Capture the cell that displays the provided text and extract its [X, Y] central coordinate. 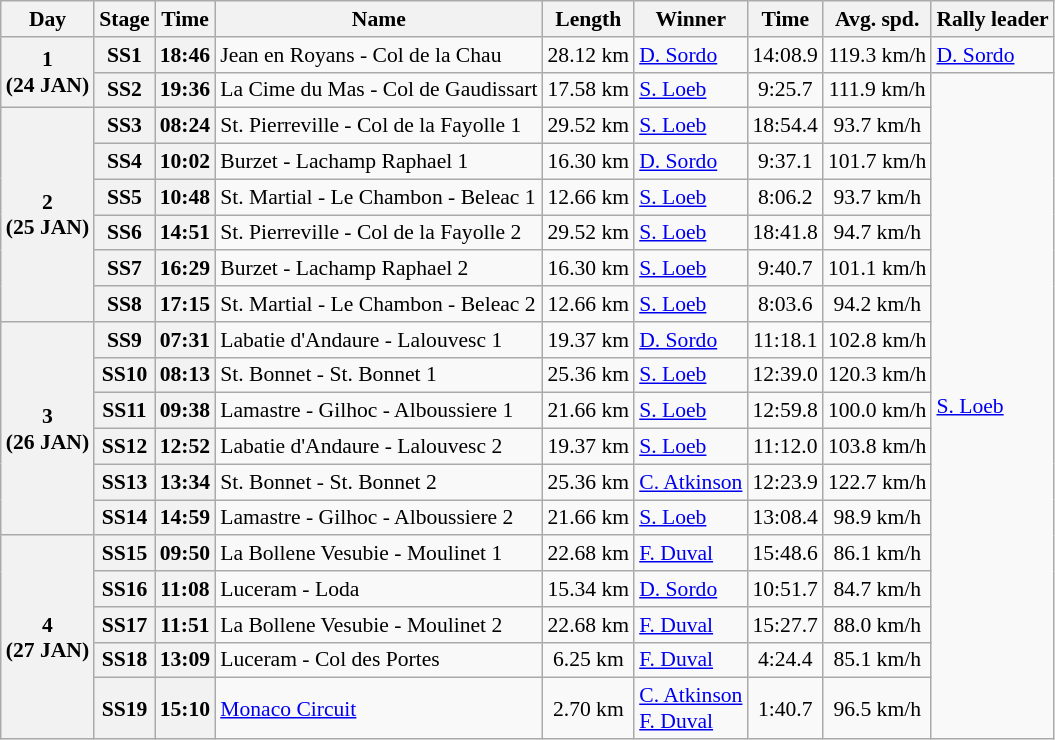
28.12 km [588, 55]
SS10 [124, 375]
SS3 [124, 126]
SS15 [124, 554]
120.3 km/h [877, 375]
94.2 km/h [877, 304]
Luceram - Loda [378, 589]
Lamastre - Gilhoc - Alboussiere 1 [378, 411]
101.7 km/h [877, 162]
11:12.0 [784, 447]
SS19 [124, 708]
SS7 [124, 269]
10:51.7 [784, 589]
Stage [124, 19]
Jean en Royans - Col de la Chau [378, 55]
18:54.4 [784, 126]
11:18.1 [784, 340]
St. Pierreville - Col de la Fayolle 2 [378, 233]
Winner [690, 19]
102.8 km/h [877, 340]
111.9 km/h [877, 90]
88.0 km/h [877, 625]
14:08.9 [784, 55]
SS13 [124, 482]
La Bollene Vesubie - Moulinet 2 [378, 625]
SS4 [124, 162]
85.1 km/h [877, 660]
SS2 [124, 90]
94.7 km/h [877, 233]
Length [588, 19]
19:36 [185, 90]
3(26 JAN) [48, 429]
SS16 [124, 589]
Rally leader [992, 19]
2(25 JAN) [48, 215]
Monaco Circuit [378, 708]
13:08.4 [784, 518]
4:24.4 [784, 660]
15.34 km [588, 589]
SS6 [124, 233]
9:40.7 [784, 269]
18:41.8 [784, 233]
12:59.8 [784, 411]
07:31 [185, 340]
Luceram - Col des Portes [378, 660]
6.25 km [588, 660]
12:23.9 [784, 482]
101.1 km/h [877, 269]
8:03.6 [784, 304]
St. Pierreville - Col de la Fayolle 1 [378, 126]
Burzet - Lachamp Raphael 1 [378, 162]
84.7 km/h [877, 589]
St. Martial - Le Chambon - Beleac 1 [378, 197]
103.8 km/h [877, 447]
17:15 [185, 304]
SS9 [124, 340]
14:59 [185, 518]
Avg. spd. [877, 19]
C. Atkinson F. Duval [690, 708]
Labatie d'Andaure - Lalouvesc 1 [378, 340]
15:27.7 [784, 625]
09:38 [185, 411]
SS8 [124, 304]
11:08 [185, 589]
10:02 [185, 162]
119.3 km/h [877, 55]
SS1 [124, 55]
Day [48, 19]
11:51 [185, 625]
1:40.7 [784, 708]
12:52 [185, 447]
SS12 [124, 447]
122.7 km/h [877, 482]
4(27 JAN) [48, 638]
12:39.0 [784, 375]
Name [378, 19]
09:50 [185, 554]
St. Bonnet - St. Bonnet 1 [378, 375]
16:29 [185, 269]
9:25.7 [784, 90]
13:34 [185, 482]
SS14 [124, 518]
15:10 [185, 708]
SS5 [124, 197]
08:24 [185, 126]
15:48.6 [784, 554]
St. Martial - Le Chambon - Beleac 2 [378, 304]
96.5 km/h [877, 708]
98.9 km/h [877, 518]
Lamastre - Gilhoc - Alboussiere 2 [378, 518]
La Cime du Mas - Col de Gaudissart [378, 90]
08:13 [185, 375]
100.0 km/h [877, 411]
C. Atkinson [690, 482]
2.70 km [588, 708]
SS11 [124, 411]
St. Bonnet - St. Bonnet 2 [378, 482]
SS18 [124, 660]
Burzet - Lachamp Raphael 2 [378, 269]
8:06.2 [784, 197]
Labatie d'Andaure - Lalouvesc 2 [378, 447]
86.1 km/h [877, 554]
La Bollene Vesubie - Moulinet 1 [378, 554]
10:48 [185, 197]
18:46 [185, 55]
9:37.1 [784, 162]
1(24 JAN) [48, 72]
14:51 [185, 233]
13:09 [185, 660]
SS17 [124, 625]
17.58 km [588, 90]
